Extract the (x, y) coordinate from the center of the cell holding the provided text.  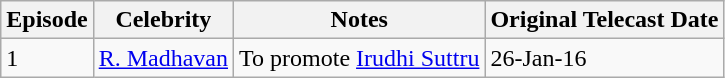
Celebrity (163, 20)
Notes (360, 20)
To promote Irudhi Suttru (360, 58)
26-Jan-16 (604, 58)
Original Telecast Date (604, 20)
Episode (47, 20)
1 (47, 58)
R. Madhavan (163, 58)
